Locate the cell with the specified text and output its (x, y) center coordinate. 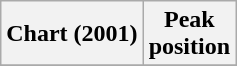
Peakposition (189, 34)
Chart (2001) (72, 34)
